Return the [x, y] coordinate for the center point of the cell that contains the specified text.  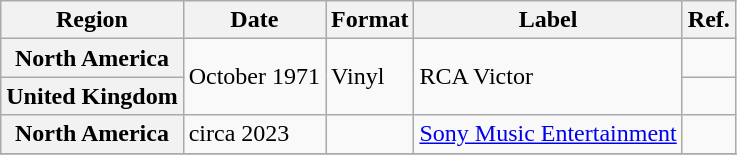
Region [92, 20]
RCA Victor [548, 77]
October 1971 [254, 77]
United Kingdom [92, 96]
Date [254, 20]
Label [548, 20]
Format [370, 20]
Ref. [708, 20]
circa 2023 [254, 134]
Sony Music Entertainment [548, 134]
Vinyl [370, 77]
